Provide the [X, Y] coordinate of the cell's center where the given text is located.  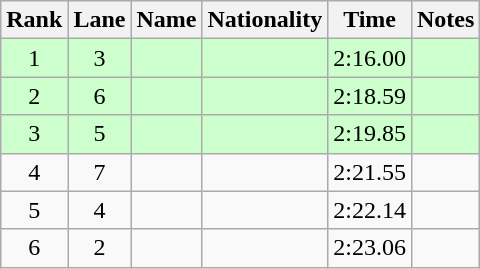
Nationality [265, 20]
2:22.14 [370, 210]
Rank [34, 20]
Name [166, 20]
2:16.00 [370, 58]
Lane [100, 20]
1 [34, 58]
2:21.55 [370, 172]
Notes [445, 20]
2:19.85 [370, 134]
7 [100, 172]
2:23.06 [370, 248]
Time [370, 20]
2:18.59 [370, 96]
